From the cell containing the given text, extract its center point as [x, y] coordinate. 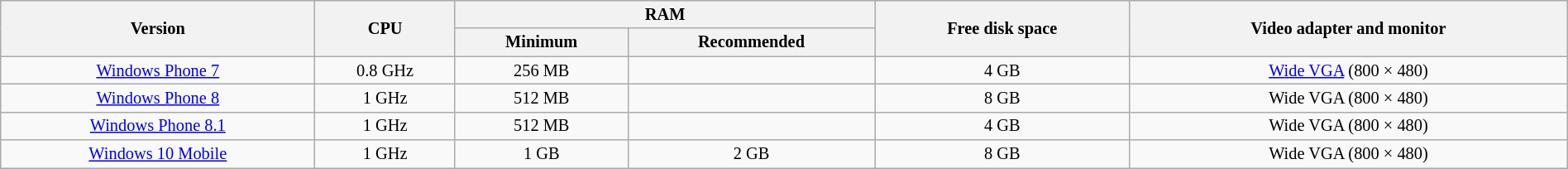
CPU [385, 28]
Recommended [751, 42]
Windows 10 Mobile [158, 154]
RAM [665, 14]
256 MB [541, 70]
1 GB [541, 154]
Windows Phone 8 [158, 98]
0.8 GHz [385, 70]
Video adapter and monitor [1349, 28]
Free disk space [1002, 28]
Minimum [541, 42]
Version [158, 28]
Windows Phone 8.1 [158, 126]
Windows Phone 7 [158, 70]
2 GB [751, 154]
